For the text-containing cell, return its midpoint in [x, y] coordinate format. 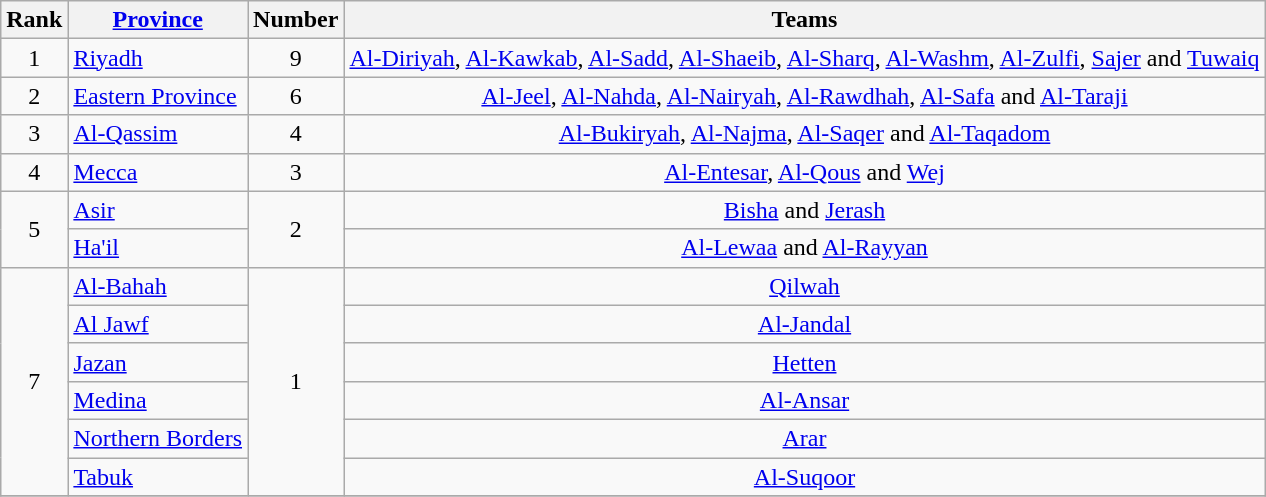
5 [34, 229]
7 [34, 381]
Al-Qassim [158, 134]
Al-Diriyah, Al-Kawkab, Al-Sadd, Al-Shaeib, Al-Sharq, Al-Washm, Al-Zulfi, Sajer and Tuwaiq [804, 58]
Asir [158, 210]
Hetten [804, 362]
Jazan [158, 362]
Al-Lewaa and Al-Rayyan [804, 248]
Rank [34, 20]
Teams [804, 20]
Northern Borders [158, 438]
9 [296, 58]
Al-Entesar, Al-Qous and Wej [804, 172]
Arar [804, 438]
Bisha and Jerash [804, 210]
Eastern Province [158, 96]
6 [296, 96]
Riyadh [158, 58]
Mecca [158, 172]
Al-Bahah [158, 286]
Province [158, 20]
Qilwah [804, 286]
Tabuk [158, 477]
Ha'il [158, 248]
Al-Bukiryah, Al-Najma, Al-Saqer and Al-Taqadom [804, 134]
Al Jawf [158, 324]
Al-Jeel, Al-Nahda, Al-Nairyah, Al-Rawdhah, Al-Safa and Al-Taraji [804, 96]
Al-Ansar [804, 400]
Al-Jandal [804, 324]
Number [296, 20]
Medina [158, 400]
Al-Suqoor [804, 477]
